Return the [x, y] coordinate for the center point of the cell that contains the specified text.  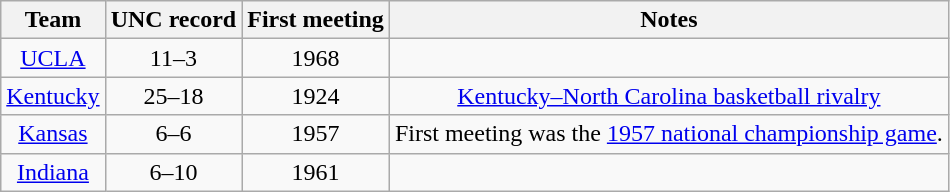
1968 [316, 58]
Kansas [53, 134]
Kentucky [53, 96]
6–6 [174, 134]
1924 [316, 96]
UCLA [53, 58]
Notes [668, 20]
UNC record [174, 20]
1961 [316, 172]
Kentucky–North Carolina basketball rivalry [668, 96]
Indiana [53, 172]
11–3 [174, 58]
6–10 [174, 172]
25–18 [174, 96]
First meeting [316, 20]
1957 [316, 134]
Team [53, 20]
First meeting was the 1957 national championship game. [668, 134]
